Identify which cell holds the provided text, then report its (x, y) central coordinate. 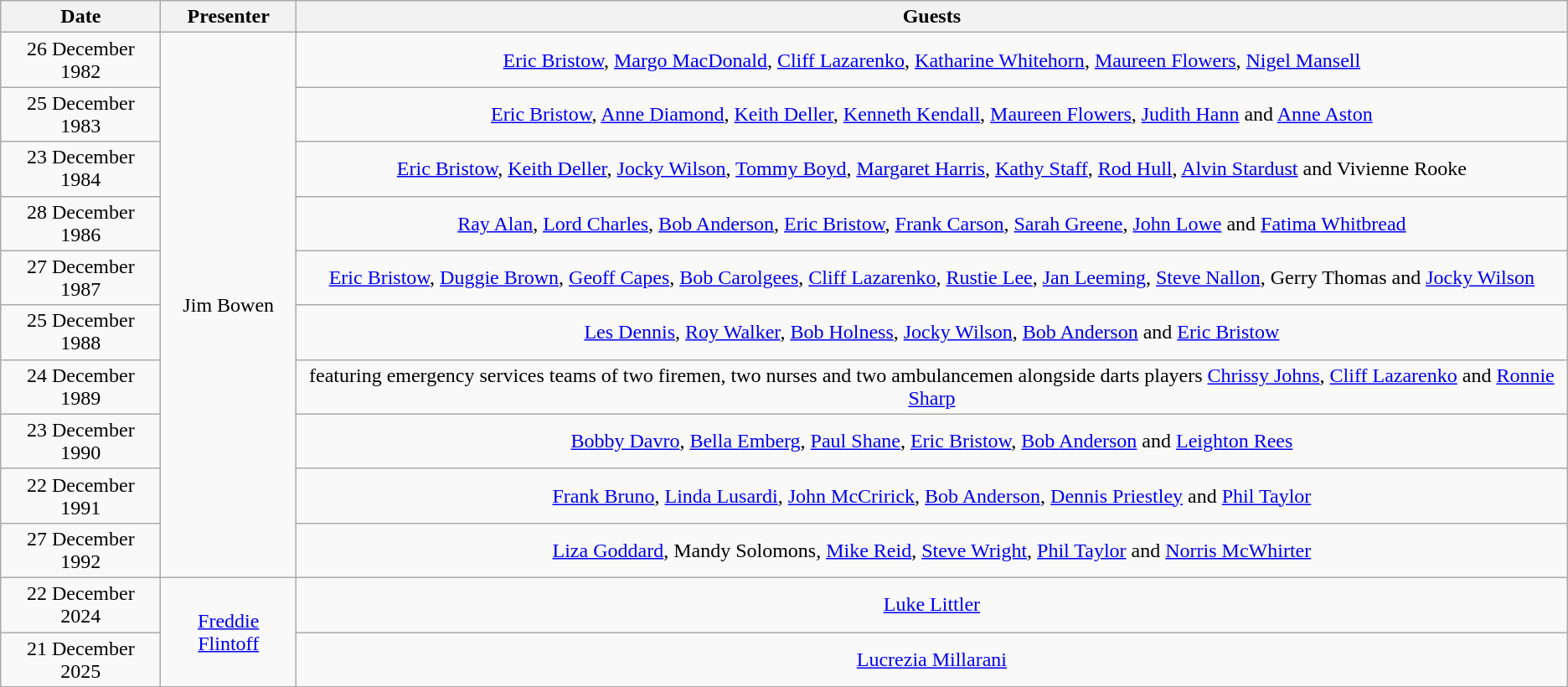
26 December 1982 (80, 60)
28 December 1986 (80, 223)
Bobby Davro, Bella Emberg, Paul Shane, Eric Bristow, Bob Anderson and Leighton Rees (932, 441)
Eric Bristow, Duggie Brown, Geoff Capes, Bob Carolgees, Cliff Lazarenko, Rustie Lee, Jan Leeming, Steve Nallon, Gerry Thomas and Jocky Wilson (932, 278)
Eric Bristow, Keith Deller, Jocky Wilson, Tommy Boyd, Margaret Harris, Kathy Staff, Rod Hull, Alvin Stardust and Vivienne Rooke (932, 169)
25 December 1988 (80, 332)
Luke Littler (932, 605)
Ray Alan, Lord Charles, Bob Anderson, Eric Bristow, Frank Carson, Sarah Greene, John Lowe and Fatima Whitbread (932, 223)
23 December 1984 (80, 169)
22 December 2024 (80, 605)
22 December 1991 (80, 496)
Lucrezia Millarani (932, 659)
Guests (932, 17)
21 December 2025 (80, 659)
27 December 1987 (80, 278)
27 December 1992 (80, 550)
25 December 1983 (80, 114)
24 December 1989 (80, 387)
Eric Bristow, Margo MacDonald, Cliff Lazarenko, Katharine Whitehorn, Maureen Flowers, Nigel Mansell (932, 60)
Eric Bristow, Anne Diamond, Keith Deller, Kenneth Kendall, Maureen Flowers, Judith Hann and Anne Aston (932, 114)
Date (80, 17)
Liza Goddard, Mandy Solomons, Mike Reid, Steve Wright, Phil Taylor and Norris McWhirter (932, 550)
Les Dennis, Roy Walker, Bob Holness, Jocky Wilson, Bob Anderson and Eric Bristow (932, 332)
Freddie Flintoff (229, 632)
23 December 1990 (80, 441)
Jim Bowen (229, 305)
Frank Bruno, Linda Lusardi, John McCririck, Bob Anderson, Dennis Priestley and Phil Taylor (932, 496)
Presenter (229, 17)
